Return the [x, y] coordinate for the center point of the cell that contains the specified text.  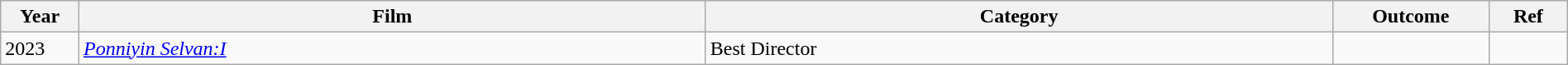
Ponniyin Selvan:I [392, 48]
Ref [1528, 17]
Film [392, 17]
Year [40, 17]
Category [1019, 17]
Outcome [1411, 17]
Best Director [1019, 48]
2023 [40, 48]
